For the text-containing cell, return its midpoint in (X, Y) coordinate format. 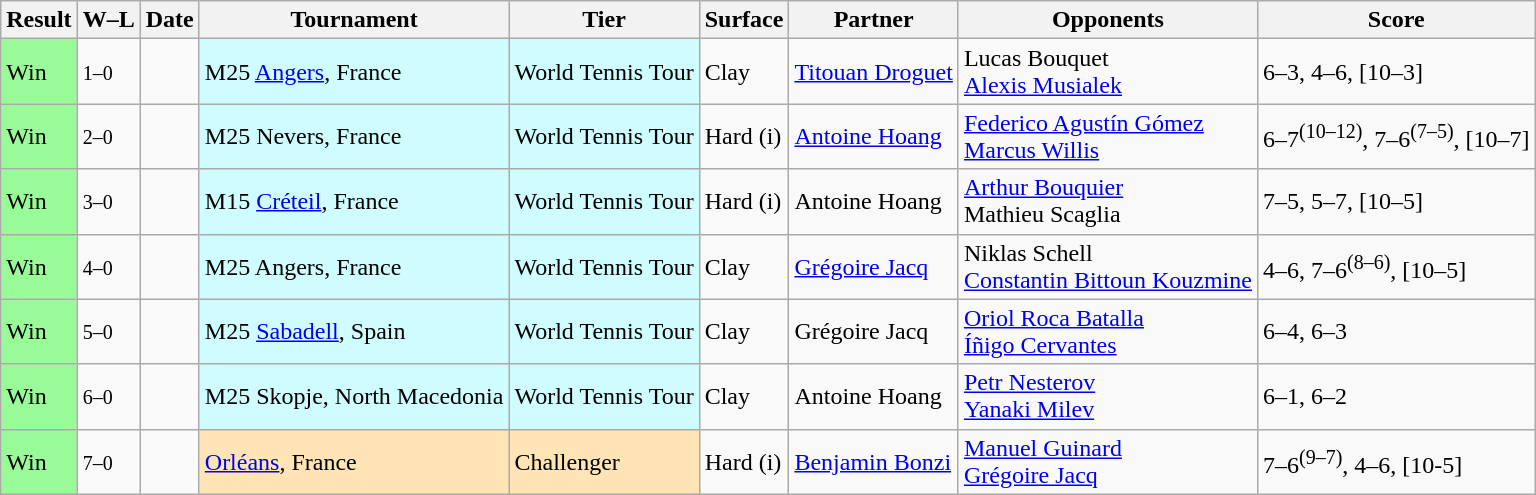
M25 Nevers, France (354, 136)
3–0 (108, 202)
Orléans, France (354, 462)
Tournament (354, 20)
Oriol Roca Batalla Íñigo Cervantes (1108, 332)
Partner (874, 20)
6–4, 6–3 (1396, 332)
6–7(10–12), 7–6(7–5), [10–7] (1396, 136)
Titouan Droguet (874, 72)
5–0 (108, 332)
Score (1396, 20)
4–6, 7–6(8–6), [10–5] (1396, 266)
M25 Sabadell, Spain (354, 332)
Manuel Guinard Grégoire Jacq (1108, 462)
Benjamin Bonzi (874, 462)
7–6(9–7), 4–6, [10-5] (1396, 462)
Lucas Bouquet Alexis Musialek (1108, 72)
Arthur Bouquier Mathieu Scaglia (1108, 202)
6–0 (108, 396)
Date (170, 20)
Federico Agustín Gómez Marcus Willis (1108, 136)
Petr Nesterov Yanaki Milev (1108, 396)
Result (39, 20)
1–0 (108, 72)
7–5, 5–7, [10–5] (1396, 202)
M25 Skopje, North Macedonia (354, 396)
M15 Créteil, France (354, 202)
Tier (604, 20)
Surface (744, 20)
6–3, 4–6, [10–3] (1396, 72)
6–1, 6–2 (1396, 396)
Opponents (1108, 20)
4–0 (108, 266)
2–0 (108, 136)
W–L (108, 20)
Niklas Schell Constantin Bittoun Kouzmine (1108, 266)
7–0 (108, 462)
Challenger (604, 462)
